Return the [X, Y] coordinate for the center point of the cell that contains the specified text.  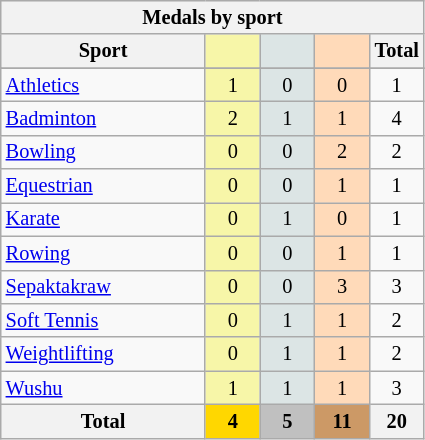
20 [396, 421]
Soft Tennis [104, 320]
Rowing [104, 253]
Weightlifting [104, 354]
Badminton [104, 118]
Sport [104, 51]
Karate [104, 219]
Bowling [104, 152]
11 [342, 421]
Equestrian [104, 186]
Medals by sport [212, 17]
5 [288, 421]
Sepaktakraw [104, 287]
Wushu [104, 388]
Athletics [104, 85]
